Extract the [x, y] coordinate from the center of the cell holding the provided text.  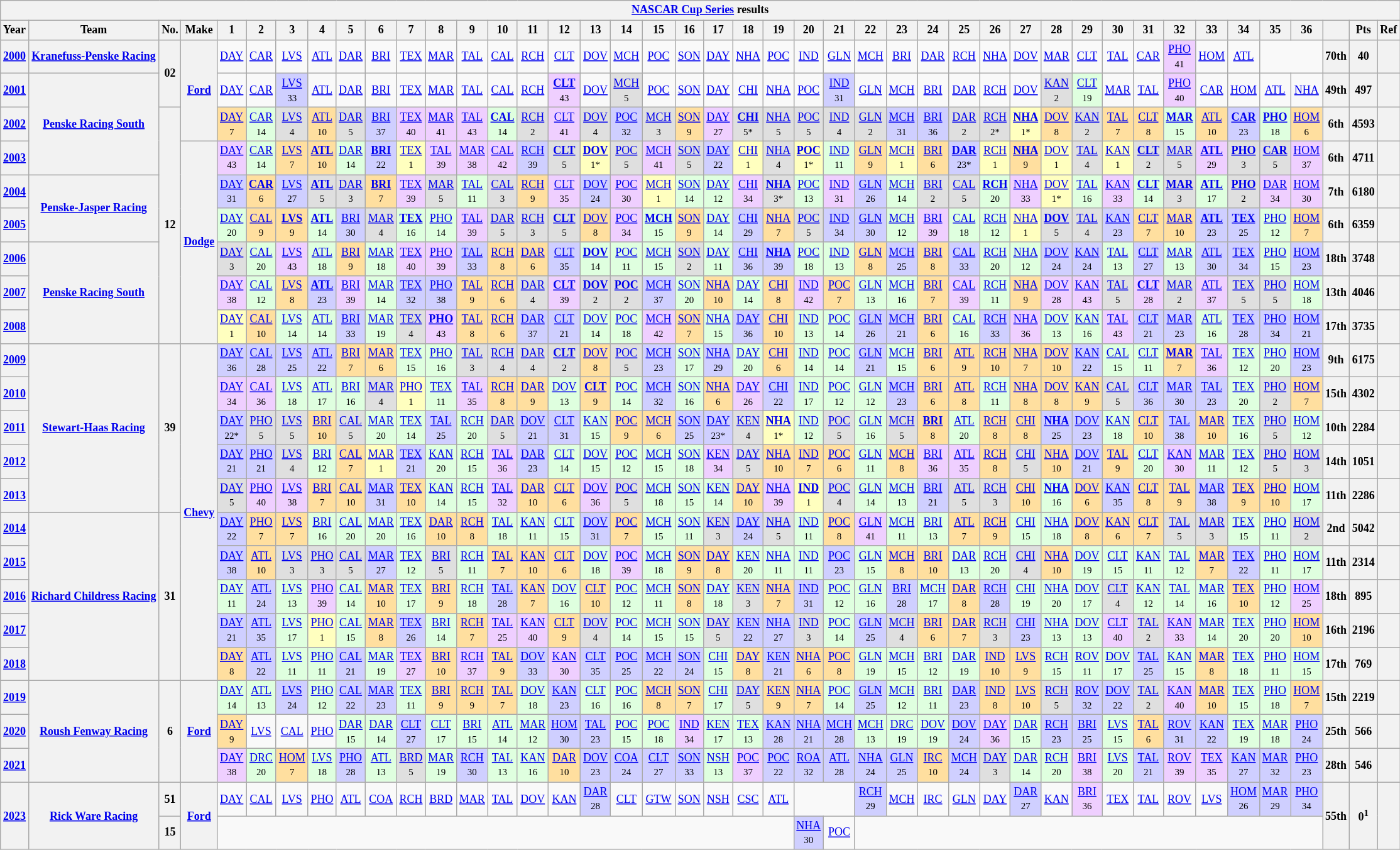
PHO43 [441, 326]
DAR9 [533, 394]
CAL22 [351, 698]
CAL39 [964, 293]
HOM3 [1307, 461]
IND42 [809, 293]
NHA8 [1025, 394]
DAR37 [533, 326]
28 [1056, 30]
16 [689, 30]
KAN1 [1118, 158]
18 [748, 30]
BRI15 [473, 732]
BRI13 [933, 529]
KAN6 [1118, 529]
TEX35 [1211, 765]
CLT11 [1149, 360]
POC23 [839, 563]
POC2 [626, 293]
MAR11 [1211, 461]
2012 [15, 461]
4593 [1364, 124]
POC11 [626, 259]
22 [870, 30]
6175 [1364, 360]
SON16 [689, 394]
POC16 [626, 698]
2 [261, 30]
SON33 [689, 765]
Richard Childress Racing [93, 596]
SON18 [689, 461]
19 [778, 30]
RCH7 [473, 631]
GLN12 [870, 394]
CHI34 [748, 192]
HOM6 [1307, 124]
GLN8 [870, 259]
BRI38 [1087, 765]
KAN28 [778, 732]
BRI28 [902, 597]
CSC [748, 799]
497 [1364, 91]
CAL42 [503, 158]
CLT19 [1087, 91]
6180 [1364, 192]
HOM26 [1244, 799]
2002 [15, 124]
1 [232, 30]
LVS27 [292, 192]
CHI6 [778, 360]
RCH29 [870, 799]
BRI25 [1087, 732]
CAL21 [351, 664]
546 [1364, 765]
RCH30 [473, 765]
5042 [1364, 529]
NHA29 [718, 360]
RCH2 [533, 124]
2021 [15, 765]
POC37 [748, 765]
Make [199, 30]
TAL38 [1179, 428]
IRC [933, 799]
MAR6 [381, 360]
ATL9 [964, 360]
ROV [1179, 799]
Rick Ware Racing [93, 816]
5 [351, 30]
TAL32 [503, 495]
SON20 [689, 293]
2010 [15, 394]
IND7 [809, 461]
PHO24 [1307, 732]
POC22 [778, 765]
35 [1275, 30]
NHA27 [778, 631]
TEX25 [1244, 225]
DAY24 [748, 529]
Stewart-Haas Racing [93, 428]
4711 [1364, 158]
14 [626, 30]
LVS33 [292, 91]
POC34 [626, 225]
DRC20 [261, 765]
KEN34 [718, 461]
24 [933, 30]
895 [1364, 597]
DAR13 [964, 563]
CLT40 [1118, 631]
ATL37 [1211, 293]
NHA36 [1025, 326]
IND12 [809, 428]
MCH31 [902, 124]
POC25 [626, 664]
KEN14 [718, 495]
RCH18 [473, 597]
GLN41 [870, 529]
3735 [1364, 326]
2011 [15, 428]
CAL12 [261, 293]
TEX18 [1244, 664]
DAR23* [964, 158]
MAR41 [441, 124]
DAY22* [232, 428]
MCH6 [659, 428]
MAR15 [1179, 124]
CHI17 [718, 698]
13th [1336, 293]
10 [503, 30]
CAL18 [964, 225]
NHA1 [1025, 225]
KAN14 [441, 495]
2017 [15, 631]
BRI33 [351, 326]
3748 [1364, 259]
IND17 [809, 394]
DAY43 [232, 158]
RCH23 [1056, 732]
2314 [1364, 563]
4 [322, 30]
2nd [1336, 529]
CLT31 [564, 428]
POC39 [626, 563]
CAL33 [964, 259]
KAN7 [533, 597]
IRC10 [933, 765]
DAY10 [748, 495]
2018 [15, 664]
MAR16 [1211, 597]
LVS10 [1025, 698]
KAN10 [533, 563]
2001 [15, 91]
GLN21 [870, 360]
CLT4 [1118, 597]
KEN17 [718, 732]
RCH5 [1056, 698]
ROV39 [1179, 765]
DAR7 [964, 631]
KAN9 [1087, 394]
PHO38 [441, 293]
TAL14 [1179, 597]
DAY9 [232, 732]
Roush Fenway Racing [93, 732]
CAR6 [261, 192]
ROV31 [1179, 732]
NHA24 [870, 765]
KEN20 [748, 563]
MAR13 [1179, 259]
ROV11 [1087, 664]
ATL30 [1211, 259]
4046 [1364, 293]
TEX5 [1244, 293]
HOM10 [1307, 631]
TEX1 [411, 158]
RCH33 [995, 326]
COA [381, 799]
IND3 [809, 631]
CHI19 [1025, 597]
MCH42 [659, 326]
GLN11 [870, 461]
LVS15 [1118, 732]
CLT20 [1149, 461]
2284 [1364, 428]
ATL29 [1211, 158]
NSH [718, 799]
TAL18 [503, 529]
2196 [1364, 631]
13 [596, 30]
POC15 [626, 732]
BRI14 [441, 631]
CLT16 [596, 698]
NHA3* [778, 192]
LVS11 [292, 664]
DOV31 [596, 529]
NASCAR Cup Series results [700, 10]
2009 [15, 360]
CHI22 [778, 394]
TEX13 [748, 732]
RCH4 [503, 360]
PHO7 [261, 529]
KAN24 [1087, 259]
3 [292, 30]
NHA18 [1056, 529]
NHA12 [1025, 259]
NHA33 [1025, 192]
BRI37 [381, 124]
BRD5 [411, 765]
MCH21 [902, 326]
MCH17 [933, 597]
LVS5 [292, 428]
DOV28 [1056, 293]
NHA13 [1056, 631]
769 [1364, 664]
2013 [15, 495]
MAR32 [1275, 765]
49th [1336, 91]
DOV15 [596, 461]
ATL20 [964, 428]
CLT41 [564, 124]
MAR31 [381, 495]
CAL9 [261, 225]
PHO10 [1275, 495]
26 [995, 30]
ATL18 [322, 259]
DAY18 [718, 597]
BRI22 [381, 158]
CLT39 [564, 293]
ATL8 [964, 394]
7th [1336, 192]
LVS43 [292, 259]
DOV16 [564, 597]
MAR2 [1179, 293]
MAR27 [381, 563]
2000 [15, 57]
LVS17 [292, 631]
DRC19 [902, 732]
DAY26 [748, 394]
GLN14 [870, 495]
DAR8 [964, 597]
No. [170, 30]
39 [170, 428]
POC13 [809, 192]
POC32 [626, 124]
MAR12 [533, 732]
TEX14 [411, 428]
CHI5 [1025, 461]
TEX9 [1244, 495]
2019 [15, 698]
HOM2 [1307, 529]
2014 [15, 529]
ATL24 [261, 597]
2015 [15, 563]
PHO23 [1307, 765]
CAL36 [261, 394]
IND10 [995, 664]
CAL7 [351, 461]
DAR27 [1025, 799]
MCH41 [659, 158]
TAL3 [473, 360]
DAR2 [964, 124]
NHA11 [778, 563]
2005 [15, 225]
MCH22 [659, 664]
LVS13 [292, 597]
NHA20 [1056, 597]
2020 [15, 732]
TEX27 [411, 664]
NHA16 [1056, 495]
32 [1179, 30]
CHI [748, 91]
SON8 [689, 597]
SON25 [689, 428]
KAN20 [441, 461]
Year [15, 30]
14th [1336, 461]
TAL11 [473, 192]
TEX19 [1244, 732]
KEN9 [778, 698]
4302 [1364, 394]
MCH32 [659, 394]
2016 [15, 597]
DOV36 [596, 495]
TEX22 [1244, 563]
POC9 [626, 428]
SON11 [689, 529]
ATL7 [964, 529]
DAR3 [351, 192]
LVS8 [292, 293]
16th [1336, 631]
NHA30 [809, 833]
BRD [441, 799]
33 [1211, 30]
CAL16 [964, 326]
DOV33 [533, 664]
RCH10 [995, 360]
02 [170, 73]
BRI2 [933, 192]
TAL12 [1179, 563]
25 [964, 30]
11 [533, 30]
TEX26 [411, 631]
2003 [15, 158]
70th [1336, 57]
MCH4 [902, 631]
Penske-Jasper Racing [93, 209]
DOV2 [596, 293]
36 [1307, 30]
DOV22 [1118, 698]
DAR28 [596, 799]
MCH3 [659, 124]
PHO14 [441, 225]
KEN4 [748, 428]
2008 [15, 326]
KAN35 [1118, 495]
SON5 [689, 158]
TEX39 [411, 192]
DAY1 [232, 326]
DAY27 [718, 124]
7 [411, 30]
2286 [1364, 495]
SON24 [689, 664]
9th [1336, 360]
MCH24 [964, 765]
HOM12 [1307, 428]
SON2 [689, 259]
LVS38 [292, 495]
GLN2 [870, 124]
KEN21 [778, 664]
MAR30 [1179, 394]
21 [839, 30]
TEX4 [411, 326]
IND4 [839, 124]
29 [1087, 30]
17 [718, 30]
CAR23 [1244, 124]
TEX21 [411, 461]
CHI1 [748, 158]
GLN13 [870, 293]
TAL6 [1149, 732]
CLT43 [564, 91]
RCH1 [995, 158]
TEX32 [411, 293]
DOV5 [1056, 225]
DAY31 [232, 192]
IND1 [809, 495]
CHI23 [1025, 631]
55th [1336, 816]
ROV32 [1087, 698]
PHO28 [351, 765]
9 [473, 30]
TAL35 [473, 394]
DOV6 [1087, 495]
MCH16 [902, 293]
KAN43 [1087, 293]
PHO41 [1179, 57]
NSH13 [718, 765]
IND8 [995, 698]
TAL21 [1149, 765]
NHA21 [809, 732]
PHO21 [261, 461]
LVS3 [292, 563]
BRI11 [933, 698]
TAL33 [473, 259]
CLT36 [1149, 394]
SON17 [689, 360]
POC6 [839, 461]
MAR29 [1275, 799]
ATL16 [1211, 326]
CAL3 [503, 192]
GLN15 [870, 563]
TAL16 [1087, 192]
Chevy [199, 512]
DAR19 [964, 664]
LVS24 [292, 698]
CHI4 [1025, 563]
DAR6 [533, 259]
COA24 [626, 765]
BRI30 [351, 225]
KAN12 [1149, 597]
RCH12 [995, 225]
LVS14 [292, 326]
RCH28 [995, 597]
ROA32 [809, 765]
TEX17 [411, 597]
25th [1336, 732]
1051 [1364, 461]
HOM21 [1307, 326]
CLT28 [1149, 293]
MAR1 [381, 461]
20 [809, 30]
CAR5 [1275, 158]
2004 [15, 192]
Kranefuss-Penske Racing [93, 57]
MCH25 [902, 259]
Dodge [199, 242]
ATL28 [839, 765]
NHA25 [1056, 428]
NHA4 [778, 158]
10th [1336, 428]
MCH28 [839, 732]
KAN18 [1118, 428]
BRI21 [933, 495]
HOM25 [1307, 597]
TEX28 [1244, 326]
POC4 [839, 495]
DOV10 [1056, 360]
27 [1025, 30]
POC30 [626, 192]
CHI5* [748, 124]
TAL28 [503, 597]
CHI29 [748, 225]
IND [809, 57]
TAL8 [473, 326]
30 [1118, 30]
DAY34 [232, 394]
KEN22 [748, 631]
LVS20 [1118, 765]
6359 [1364, 225]
Pts [1364, 30]
CHI36 [748, 259]
PHO15 [1275, 259]
PHO16 [441, 360]
8 [441, 30]
LVS25 [292, 360]
CAL28 [261, 360]
KAN27 [1244, 765]
GTW [659, 799]
51 [170, 799]
2219 [1364, 698]
23 [902, 30]
BRI5 [441, 563]
566 [1364, 732]
RCH37 [473, 664]
28th [1336, 765]
Ref [1389, 30]
DAR34 [1275, 192]
HOM18 [1307, 293]
RCH39 [533, 158]
01 [1364, 816]
2023 [15, 816]
2007 [15, 293]
CLT17 [441, 732]
NHA15 [718, 326]
GLN19 [870, 664]
DOV1 [1056, 158]
TEX34 [1244, 259]
GLN9 [870, 158]
34 [1244, 30]
MCH14 [902, 192]
POC1* [809, 158]
MCH37 [659, 293]
2006 [15, 259]
IND14 [809, 360]
GLN30 [870, 225]
40 [1364, 57]
HOM37 [1307, 158]
HOM15 [1307, 664]
Team [93, 30]
DAY7 [232, 124]
RCH2* [995, 124]
SON14 [689, 192]
DAY12 [718, 192]
DAY23* [718, 428]
